Locate the cell with the specified text and output its (x, y) center coordinate. 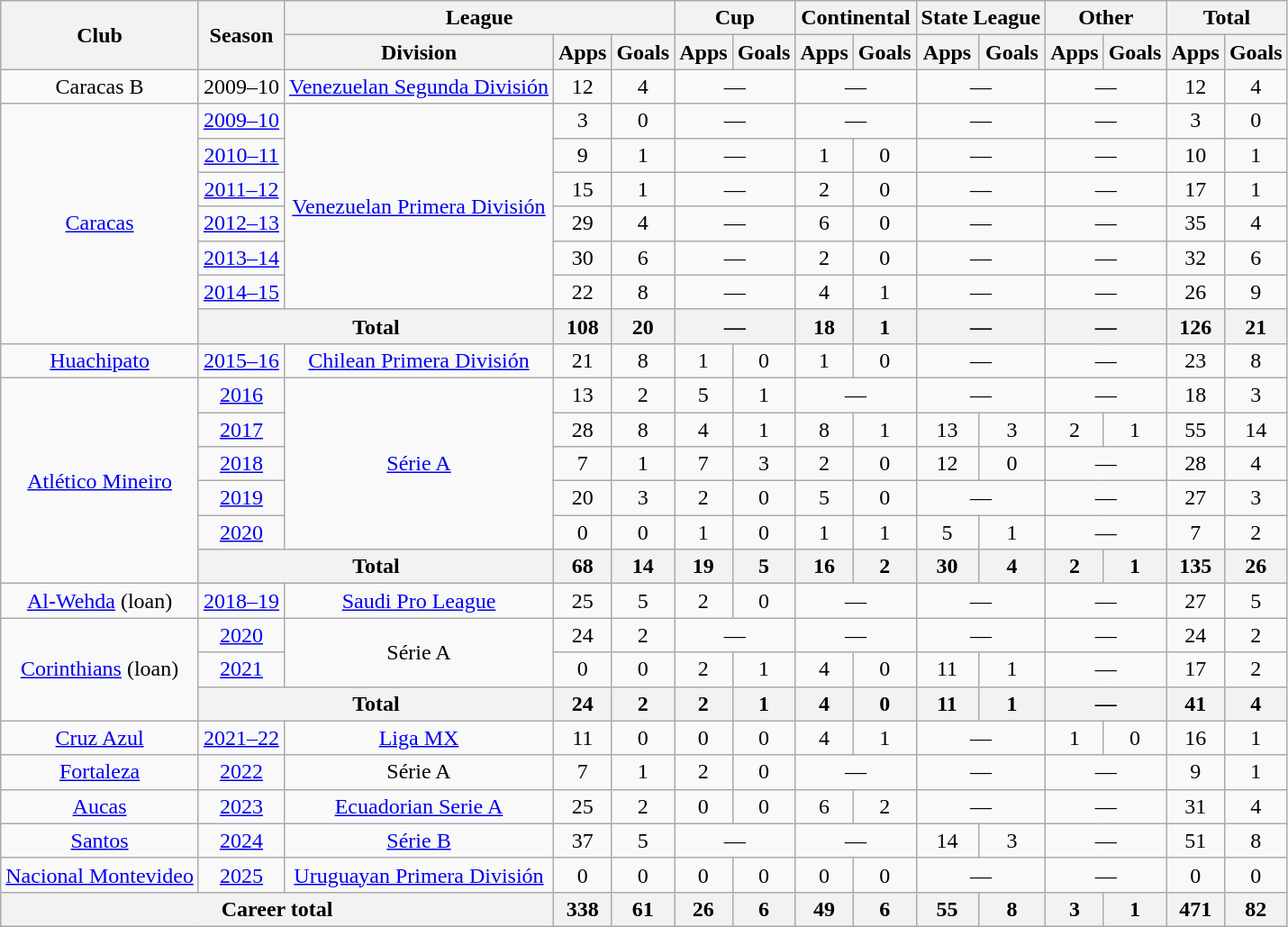
Season (241, 35)
10 (1195, 155)
31 (1195, 806)
2025 (241, 875)
68 (582, 567)
Atlético Mineiro (100, 480)
37 (582, 841)
Huachipato (100, 360)
Venezuelan Segunda División (418, 86)
State League (981, 18)
2021–22 (241, 738)
471 (1195, 909)
2011–12 (241, 189)
32 (1195, 258)
Santos (100, 841)
2016 (241, 395)
Nacional Montevideo (100, 875)
23 (1195, 360)
Saudi Pro League (418, 601)
338 (582, 909)
Career total (277, 909)
2015–16 (241, 360)
108 (582, 326)
Fortaleza (100, 772)
Chilean Primera División (418, 360)
Uruguayan Primera División (418, 875)
Aucas (100, 806)
Caracas B (100, 86)
Venezuelan Primera División (418, 206)
Other (1106, 18)
51 (1195, 841)
Série B (418, 841)
Caracas (100, 223)
2022 (241, 772)
49 (824, 909)
Continental (856, 18)
2019 (241, 498)
Division (418, 52)
League (479, 18)
126 (1195, 326)
2014–15 (241, 292)
41 (1195, 704)
19 (703, 567)
22 (582, 292)
2012–13 (241, 223)
135 (1195, 567)
Liga MX (418, 738)
35 (1195, 223)
2018 (241, 464)
61 (643, 909)
82 (1256, 909)
2013–14 (241, 258)
2021 (241, 669)
15 (582, 189)
Club (100, 35)
Al-Wehda (loan) (100, 601)
2018–19 (241, 601)
Ecuadorian Serie A (418, 806)
2010–11 (241, 155)
Cup (735, 18)
2017 (241, 430)
29 (582, 223)
2023 (241, 806)
Cruz Azul (100, 738)
Corinthians (loan) (100, 669)
2024 (241, 841)
